Capture the cell that displays the provided text and extract its [x, y] central coordinate. 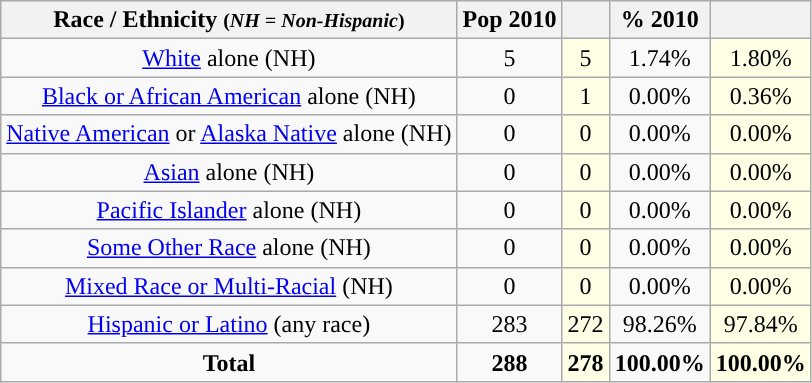
278 [586, 362]
272 [586, 324]
283 [510, 324]
1 [586, 96]
Hispanic or Latino (any race) [229, 324]
Mixed Race or Multi-Racial (NH) [229, 286]
Pop 2010 [510, 20]
97.84% [760, 324]
98.26% [660, 324]
Native American or Alaska Native alone (NH) [229, 134]
0.36% [760, 96]
Total [229, 362]
Pacific Islander alone (NH) [229, 210]
% 2010 [660, 20]
1.80% [760, 58]
Some Other Race alone (NH) [229, 248]
Race / Ethnicity (NH = Non-Hispanic) [229, 20]
288 [510, 362]
White alone (NH) [229, 58]
Black or African American alone (NH) [229, 96]
1.74% [660, 58]
Asian alone (NH) [229, 172]
